Provide the [X, Y] coordinate of the cell's center where the given text is located.  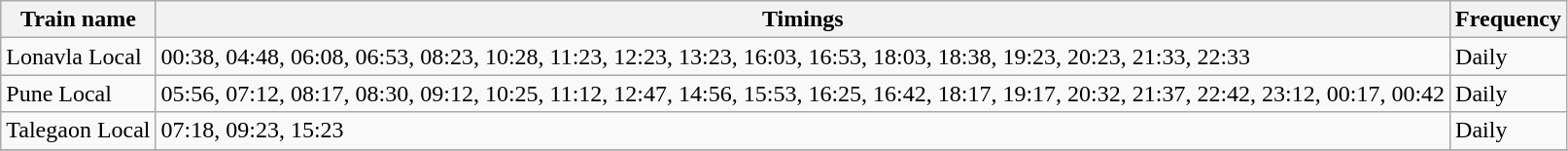
Lonavla Local [78, 57]
Talegaon Local [78, 131]
Pune Local [78, 94]
00:38, 04:48, 06:08, 06:53, 08:23, 10:28, 11:23, 12:23, 13:23, 16:03, 16:53, 18:03, 18:38, 19:23, 20:23, 21:33, 22:33 [803, 57]
Frequency [1509, 19]
Train name [78, 19]
Timings [803, 19]
05:56, 07:12, 08:17, 08:30, 09:12, 10:25, 11:12, 12:47, 14:56, 15:53, 16:25, 16:42, 18:17, 19:17, 20:32, 21:37, 22:42, 23:12, 00:17, 00:42 [803, 94]
07:18, 09:23, 15:23 [803, 131]
